Detect which cell encompasses the target text, then output its [X, Y] center coordinate. 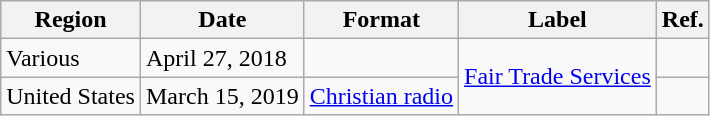
Ref. [682, 20]
Various [71, 58]
Christian radio [381, 96]
Format [381, 20]
Label [558, 20]
United States [71, 96]
Region [71, 20]
Date [222, 20]
Fair Trade Services [558, 77]
March 15, 2019 [222, 96]
April 27, 2018 [222, 58]
